Locate the cell with the specified text and output its (X, Y) center coordinate. 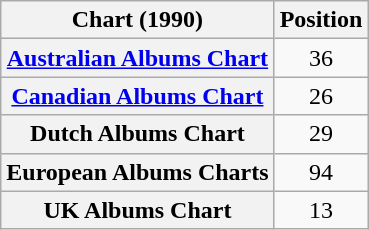
Chart (1990) (138, 20)
Australian Albums Chart (138, 58)
29 (321, 134)
Dutch Albums Chart (138, 134)
Canadian Albums Chart (138, 96)
European Albums Charts (138, 172)
Position (321, 20)
26 (321, 96)
94 (321, 172)
UK Albums Chart (138, 210)
36 (321, 58)
13 (321, 210)
